Identify which cell holds the provided text, then report its [X, Y] central coordinate. 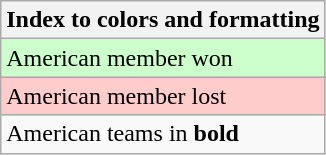
American teams in bold [163, 134]
Index to colors and formatting [163, 20]
American member lost [163, 96]
American member won [163, 58]
